Locate the cell with the specified text and output its (X, Y) center coordinate. 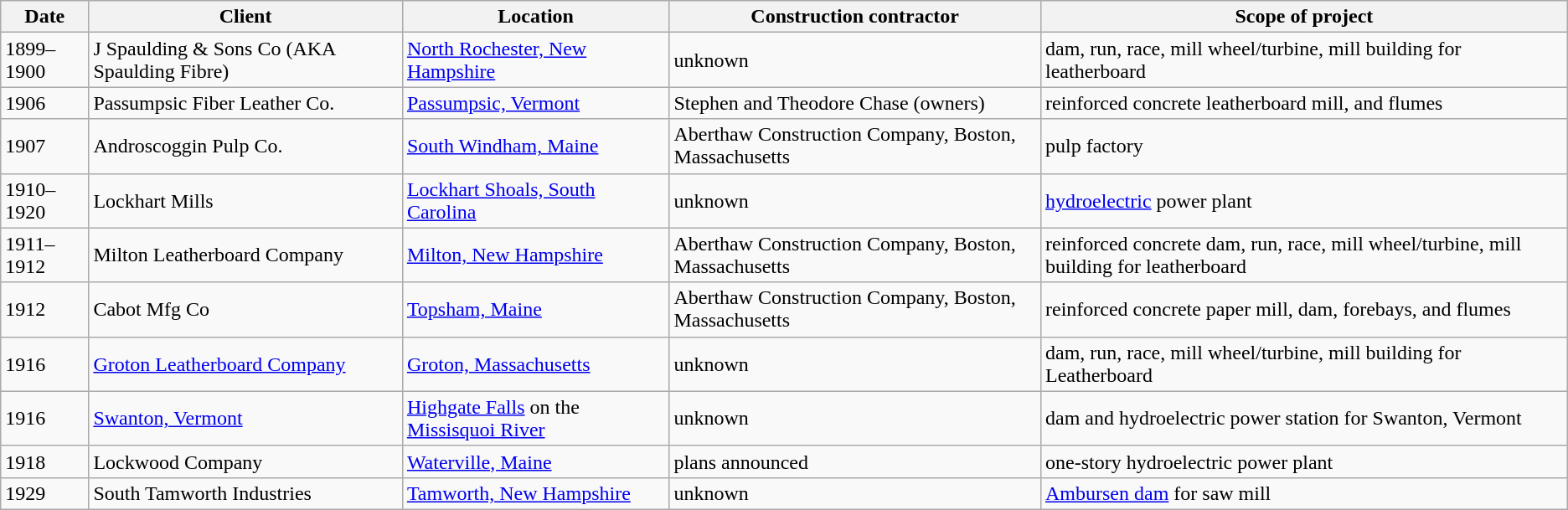
one-story hydroelectric power plant (1303, 461)
Milton Leatherboard Company (246, 255)
Highgate Falls on the Missisquoi River (536, 419)
1899–1900 (45, 60)
Tamworth, New Hampshire (536, 493)
Passumpsic Fiber Leather Co. (246, 103)
Construction contractor (855, 17)
1918 (45, 461)
1906 (45, 103)
Date (45, 17)
dam, run, race, mill wheel/turbine, mill building for leatherboard (1303, 60)
dam, run, race, mill wheel/turbine, mill building for Leatherboard (1303, 363)
1911–1912 (45, 255)
Client (246, 17)
reinforced concrete paper mill, dam, forebays, and flumes (1303, 310)
Lockhart Mills (246, 201)
1929 (45, 493)
pulp factory (1303, 146)
Groton, Massachusetts (536, 363)
Topsham, Maine (536, 310)
Waterville, Maine (536, 461)
1910–1920 (45, 201)
Location (536, 17)
Passumpsic, Vermont (536, 103)
Scope of project (1303, 17)
plans announced (855, 461)
Milton, New Hampshire (536, 255)
Lockhart Shoals, South Carolina (536, 201)
South Windham, Maine (536, 146)
Swanton, Vermont (246, 419)
reinforced concrete dam, run, race, mill wheel/turbine, mill building for leatherboard (1303, 255)
reinforced concrete leatherboard mill, and flumes (1303, 103)
dam and hydroelectric power station for Swanton, Vermont (1303, 419)
Stephen and Theodore Chase (owners) (855, 103)
South Tamworth Industries (246, 493)
J Spaulding & Sons Co (AKA Spaulding Fibre) (246, 60)
Groton Leatherboard Company (246, 363)
North Rochester, New Hampshire (536, 60)
1907 (45, 146)
Cabot Mfg Co (246, 310)
Ambursen dam for saw mill (1303, 493)
Androscoggin Pulp Co. (246, 146)
hydroelectric power plant (1303, 201)
Lockwood Company (246, 461)
1912 (45, 310)
